Locate the cell with the specified text and output its [X, Y] center coordinate. 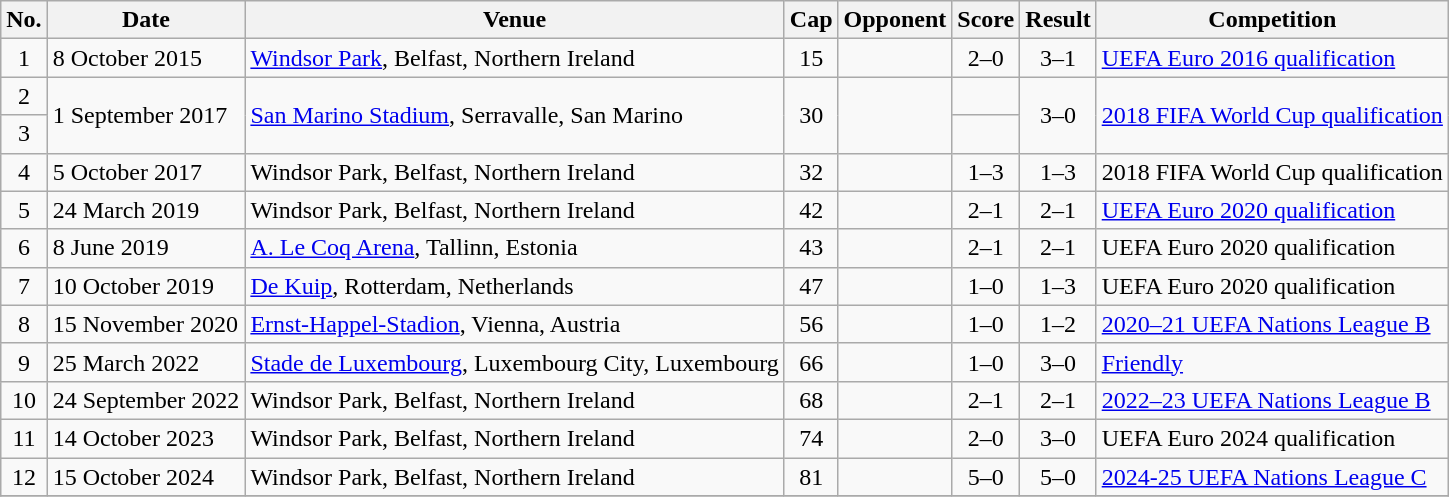
Venue [514, 20]
Friendly [1272, 362]
56 [811, 324]
8 June 2019 [146, 248]
A. Le Coq Arena, Tallinn, Estonia [514, 248]
3 [24, 134]
25 March 2022 [146, 362]
Result [1058, 20]
San Marino Stadium, Serravalle, San Marino [514, 115]
De Kuip, Rotterdam, Netherlands [514, 286]
2 [24, 96]
30 [811, 115]
81 [811, 477]
12 [24, 477]
2020–21 UEFA Nations League B [1272, 324]
Ernst-Happel-Stadion, Vienna, Austria [514, 324]
47 [811, 286]
9 [24, 362]
Stade de Luxembourg, Luxembourg City, Luxembourg [514, 362]
2022–23 UEFA Nations League B [1272, 400]
3–1 [1058, 58]
11 [24, 438]
6 [24, 248]
2024-25 UEFA Nations League C [1272, 477]
No. [24, 20]
UEFA Euro 2016 qualification [1272, 58]
14 October 2023 [146, 438]
UEFA Euro 2024 qualification [1272, 438]
4 [24, 172]
Cap [811, 20]
5 [24, 210]
5 October 2017 [146, 172]
66 [811, 362]
Score [986, 20]
8 October 2015 [146, 58]
1 September 2017 [146, 115]
24 March 2019 [146, 210]
32 [811, 172]
15 November 2020 [146, 324]
1–2 [1058, 324]
1 [24, 58]
24 September 2022 [146, 400]
43 [811, 248]
Date [146, 20]
8 [24, 324]
74 [811, 438]
Opponent [895, 20]
10 October 2019 [146, 286]
68 [811, 400]
10 [24, 400]
15 October 2024 [146, 477]
42 [811, 210]
7 [24, 286]
Competition [1272, 20]
15 [811, 58]
